Output the [X, Y] coordinate of the center of the cell containing the given text.  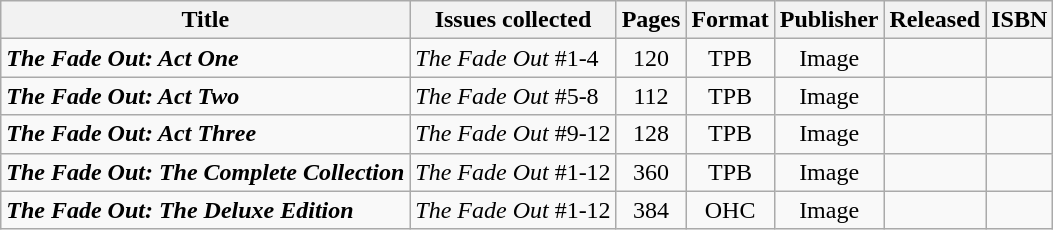
Publisher [829, 20]
The Fade Out: Act One [206, 58]
OHC [730, 210]
360 [651, 172]
112 [651, 96]
Pages [651, 20]
Format [730, 20]
The Fade Out #9-12 [513, 134]
The Fade Out #5-8 [513, 96]
The Fade Out #1-4 [513, 58]
The Fade Out: The Complete Collection [206, 172]
The Fade Out: Act Three [206, 134]
120 [651, 58]
Issues collected [513, 20]
The Fade Out: The Deluxe Edition [206, 210]
The Fade Out: Act Two [206, 96]
Released [935, 20]
384 [651, 210]
Title [206, 20]
128 [651, 134]
ISBN [1020, 20]
